Provide the [X, Y] coordinate of the cell's center where the given text is located.  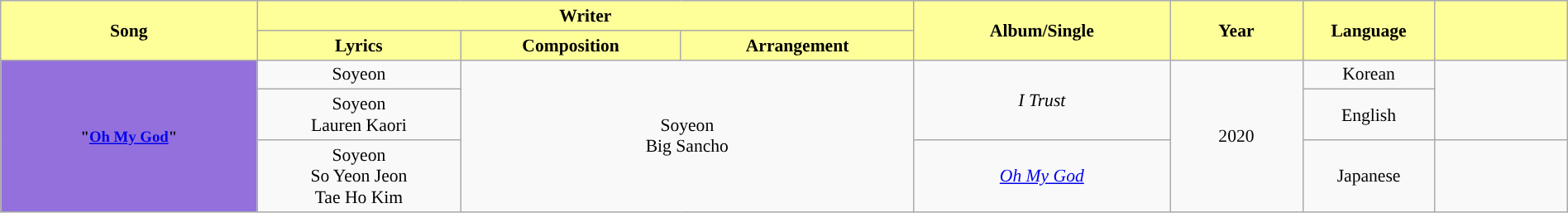
Korean [1369, 75]
Album/Single [1042, 30]
Soyeon Lauren Kaori [359, 114]
Soyeon [359, 75]
Composition [571, 45]
Japanese [1369, 176]
Language [1369, 30]
Lyrics [359, 45]
I Trust [1042, 99]
2020 [1236, 136]
"Oh My God" [129, 136]
SoyeonBig Sancho [687, 136]
Year [1236, 30]
Soyeon So Yeon JeonTae Ho Kim [359, 176]
Arrangement [797, 45]
Writer [586, 16]
Song [129, 30]
English [1369, 114]
Oh My God [1042, 176]
